Scan for the cell matching the given text and deliver its (X, Y) coordinate at center. 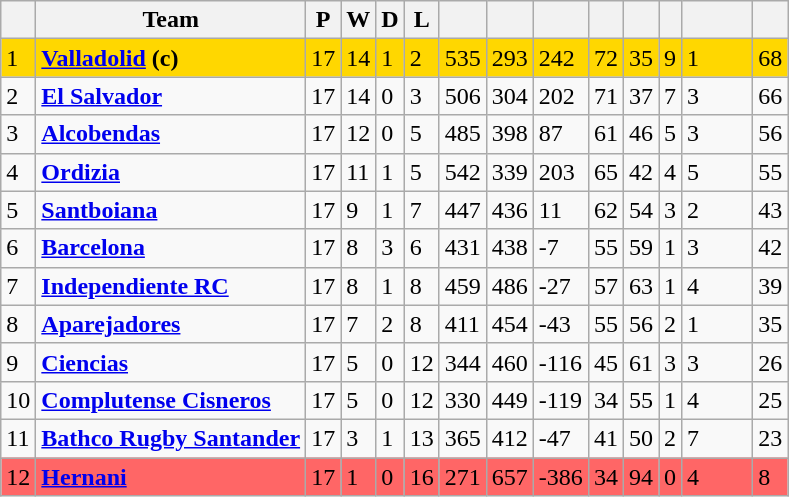
37 (640, 96)
-119 (560, 400)
87 (560, 134)
El Salvador (171, 96)
657 (510, 477)
Team (171, 20)
459 (462, 286)
542 (462, 172)
485 (462, 134)
447 (462, 210)
304 (510, 96)
202 (560, 96)
Alcobendas (171, 134)
41 (606, 438)
Ordizia (171, 172)
Santboiana (171, 210)
Hernani (171, 477)
45 (606, 362)
54 (640, 210)
486 (510, 286)
10 (18, 400)
43 (770, 210)
203 (560, 172)
438 (510, 248)
57 (606, 286)
23 (770, 438)
398 (510, 134)
Aparejadores (171, 324)
65 (606, 172)
46 (640, 134)
454 (510, 324)
L (422, 20)
13 (422, 438)
63 (640, 286)
Valladolid (c) (171, 58)
344 (462, 362)
Barcelona (171, 248)
330 (462, 400)
449 (510, 400)
26 (770, 362)
16 (422, 477)
-27 (560, 286)
436 (510, 210)
39 (770, 286)
-116 (560, 362)
72 (606, 58)
-43 (560, 324)
Ciencias (171, 362)
62 (606, 210)
365 (462, 438)
25 (770, 400)
W (358, 20)
P (324, 20)
-386 (560, 477)
271 (462, 477)
242 (560, 58)
412 (510, 438)
Independiente RC (171, 286)
94 (640, 477)
431 (462, 248)
535 (462, 58)
Bathco Rugby Santander (171, 438)
D (390, 20)
66 (770, 96)
59 (640, 248)
293 (510, 58)
506 (462, 96)
-7 (560, 248)
68 (770, 58)
411 (462, 324)
339 (510, 172)
50 (640, 438)
460 (510, 362)
Complutense Cisneros (171, 400)
-47 (560, 438)
71 (606, 96)
